Return the (X, Y) coordinate for the center point of the cell that contains the specified text.  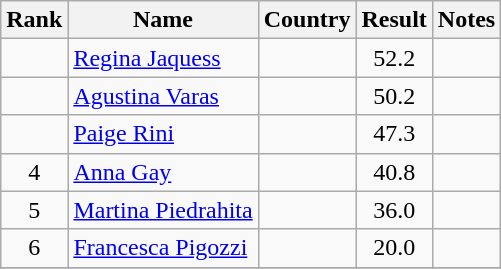
52.2 (394, 58)
Martina Piedrahita (163, 210)
Regina Jaquess (163, 58)
47.3 (394, 134)
20.0 (394, 248)
36.0 (394, 210)
Rank (34, 20)
4 (34, 172)
Agustina Varas (163, 96)
Name (163, 20)
Notes (466, 20)
Paige Rini (163, 134)
6 (34, 248)
Francesca Pigozzi (163, 248)
Result (394, 20)
5 (34, 210)
40.8 (394, 172)
Country (307, 20)
Anna Gay (163, 172)
50.2 (394, 96)
